Determine the [X, Y] coordinate at the center of the cell enclosing the given text.  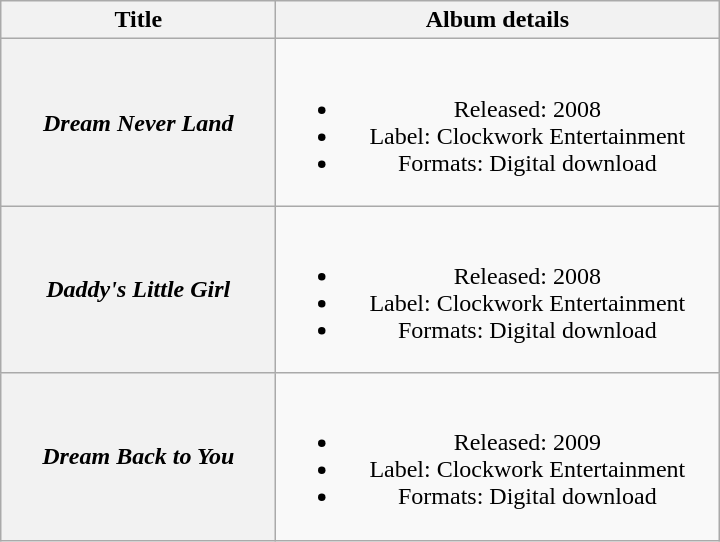
Daddy's Little Girl [138, 290]
Title [138, 20]
Dream Never Land [138, 122]
Dream Back to You [138, 456]
Album details [498, 20]
Released: 2009Label: Clockwork EntertainmentFormats: Digital download [498, 456]
